Determine the (X, Y) coordinate at the center of the cell enclosing the given text.  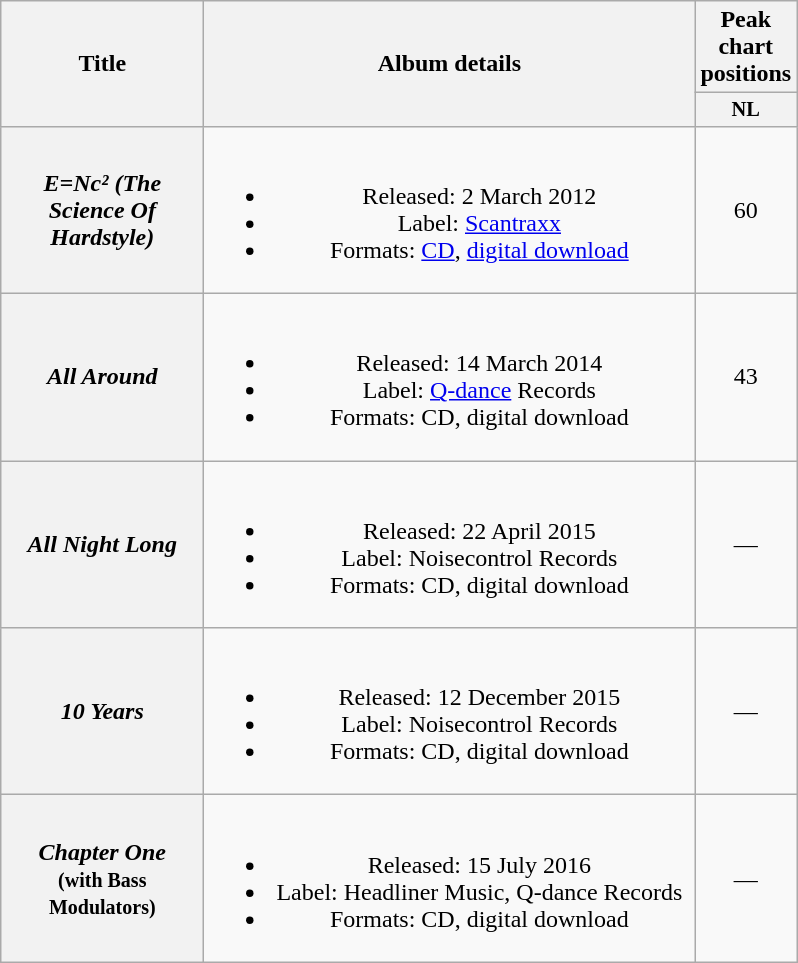
Released: 2 March 2012Label: ScantraxxFormats: CD, digital download (450, 210)
Released: 22 April 2015Label: Noisecontrol RecordsFormats: CD, digital download (450, 544)
Released: 14 March 2014Label: Q-dance RecordsFormats: CD, digital download (450, 378)
NL (746, 110)
60 (746, 210)
Peak chart positions (746, 47)
Album details (450, 64)
Released: 12 December 2015Label: Noisecontrol RecordsFormats: CD, digital download (450, 712)
Title (102, 64)
Chapter One(with Bass Modulators) (102, 878)
10 Years (102, 712)
E=Nc² (The Science Of Hardstyle) (102, 210)
Released: 15 July 2016Label: Headliner Music, Q-dance RecordsFormats: CD, digital download (450, 878)
All Around (102, 378)
All Night Long (102, 544)
43 (746, 378)
